Find where the given text appears and provide that cell's center as (x, y) coordinate. 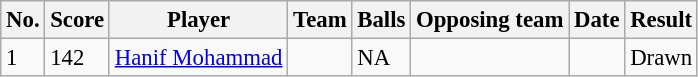
Date (597, 20)
Player (198, 20)
Balls (382, 20)
Result (662, 20)
1 (23, 58)
No. (23, 20)
Hanif Mohammad (198, 58)
Drawn (662, 58)
NA (382, 58)
142 (78, 58)
Score (78, 20)
Opposing team (490, 20)
Team (320, 20)
